For the text-containing cell, return its midpoint in [X, Y] coordinate format. 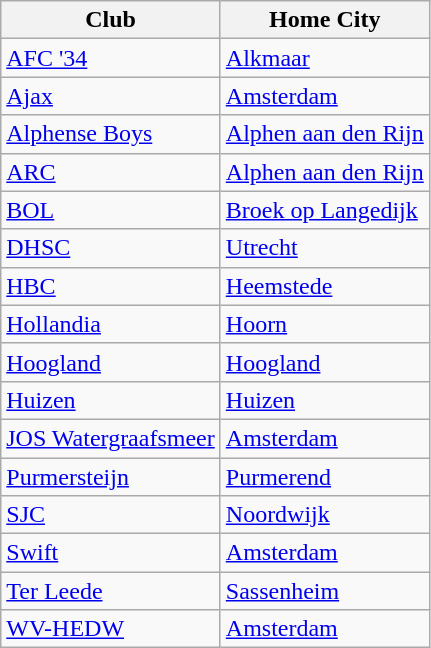
Noordwijk [324, 515]
SJC [111, 515]
BOL [111, 210]
HBC [111, 286]
Ter Leede [111, 591]
Alphense Boys [111, 134]
Sassenheim [324, 591]
Club [111, 20]
ARC [111, 172]
Alkmaar [324, 58]
Hoorn [324, 324]
Swift [111, 553]
AFC '34 [111, 58]
Utrecht [324, 248]
Purmersteijn [111, 477]
Ajax [111, 96]
DHSC [111, 248]
Home City [324, 20]
WV-HEDW [111, 629]
JOS Watergraafsmeer [111, 438]
Hollandia [111, 324]
Purmerend [324, 477]
Heemstede [324, 286]
Broek op Langedijk [324, 210]
